Extract the [X, Y] coordinate from the center of the cell holding the provided text.  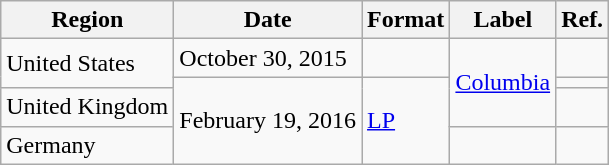
Ref. [582, 20]
United Kingdom [88, 107]
Date [268, 20]
February 19, 2016 [268, 120]
October 30, 2015 [268, 58]
Germany [88, 145]
Region [88, 20]
United States [88, 64]
LP [406, 120]
Columbia [503, 82]
Label [503, 20]
Format [406, 20]
